Extract the [x, y] coordinate from the center of the cell holding the provided text.  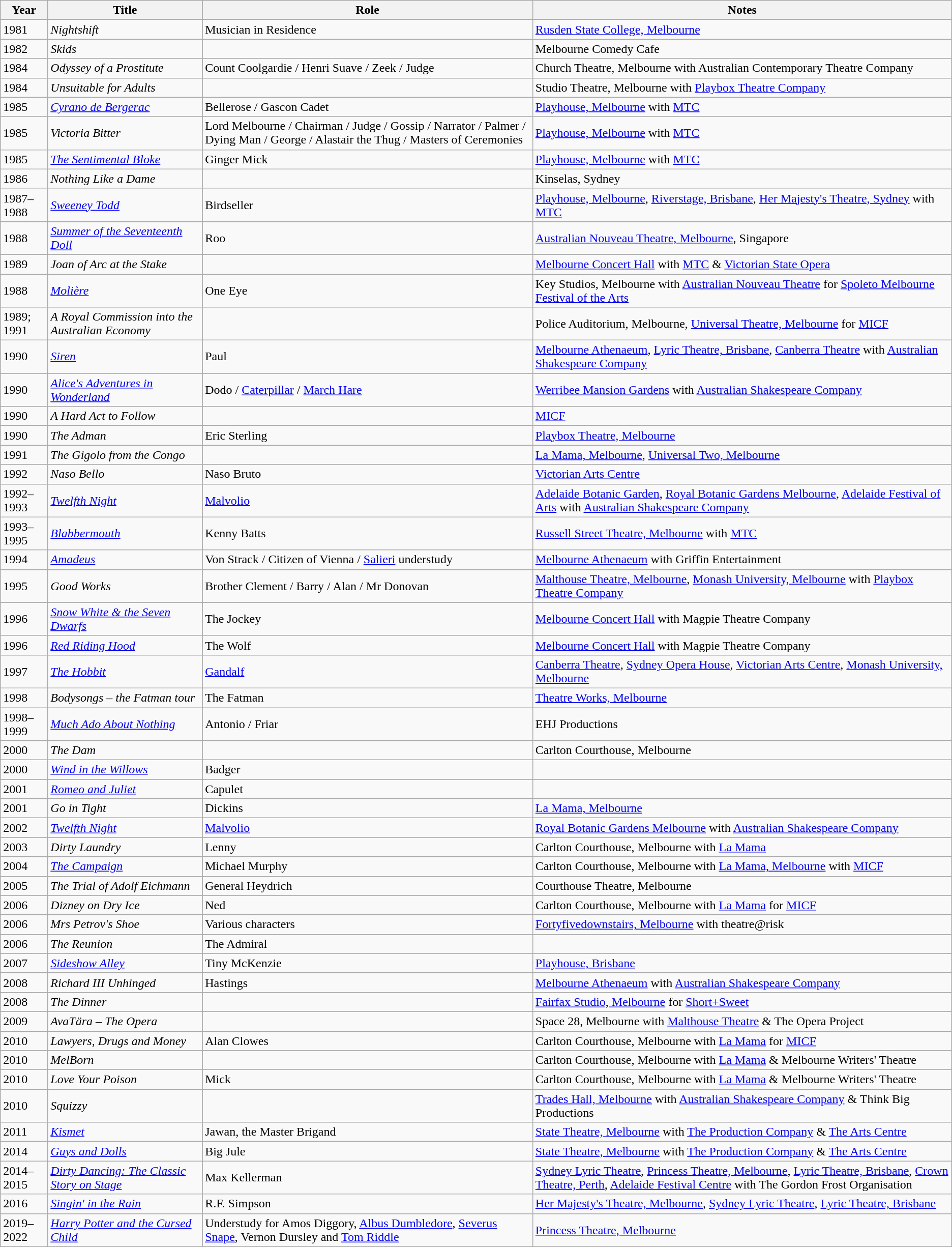
Rusden State College, Melbourne [742, 30]
2009 [24, 1021]
Dizney on Dry Ice [125, 905]
Love Your Poison [125, 1080]
1982 [24, 49]
Birdseller [368, 205]
General Heydrich [368, 886]
Amadeus [125, 560]
Kinselas, Sydney [742, 179]
Fairfax Studio, Melbourne for Short+Sweet [742, 1002]
1998 [24, 698]
Dirty Laundry [125, 847]
Kenny Batts [368, 533]
A Royal Commission into the Australian Economy [125, 324]
Bellerose / Gascon Cadet [368, 107]
Understudy for Amos Diggory, Albus Dumbledore, Severus Snape, Vernon Dursley and Tom Riddle [368, 1230]
The Dinner [125, 1002]
Melbourne Athenaeum with Griffin Entertainment [742, 560]
AvaTära – The Opera [125, 1021]
The Adman [125, 436]
2011 [24, 1132]
Studio Theatre, Melbourne with Playbox Theatre Company [742, 88]
Brother Clement / Barry / Alan / Mr Donovan [368, 586]
The Jockey [368, 619]
Dodo / Caterpillar / March Hare [368, 390]
Bodysongs – the Fatman tour [125, 698]
Year [24, 10]
Kismet [125, 1132]
Mick [368, 1080]
MICF [742, 416]
Carlton Courthouse, Melbourne with La Mama, Melbourne with MICF [742, 866]
1986 [24, 179]
Siren [125, 357]
Musician in Residence [368, 30]
Sweeney Todd [125, 205]
Adelaide Botanic Garden, Royal Botanic Gardens Melbourne, Adelaide Festival of Arts with Australian Shakespeare Company [742, 501]
Playbox Theatre, Melbourne [742, 436]
2002 [24, 828]
Romeo and Juliet [125, 789]
1989 [24, 264]
Badger [368, 770]
Odyssey of a Prostitute [125, 68]
The Admiral [368, 944]
Space 28, Melbourne with Malthouse Theatre & The Opera Project [742, 1021]
Alice's Adventures in Wonderland [125, 390]
Squizzy [125, 1106]
Dirty Dancing: The Classic Story on Stage [125, 1177]
R.F. Simpson [368, 1204]
Count Coolgardie / Henri Suave / Zeek / Judge [368, 68]
La Mama, Melbourne, Universal Two, Melbourne [742, 455]
EHJ Productions [742, 723]
Sideshow Alley [125, 963]
Naso Bruto [368, 474]
Her Majesty's Theatre, Melbourne, Sydney Lyric Theatre, Lyric Theatre, Brisbane [742, 1204]
2003 [24, 847]
Red Riding Hood [125, 645]
Trades Hall, Melbourne with Australian Shakespeare Company & Think Big Productions [742, 1106]
1992 [24, 474]
Wind in the Willows [125, 770]
Singin' in the Rain [125, 1204]
Playhouse, Brisbane [742, 963]
Australian Nouveau Theatre, Melbourne, Singapore [742, 238]
1997 [24, 672]
The Campaign [125, 866]
Eric Sterling [368, 436]
Victorian Arts Centre [742, 474]
Molière [125, 290]
Naso Bello [125, 474]
Melbourne Concert Hall with MTC & Victorian State Opera [742, 264]
Roo [368, 238]
The Dam [125, 750]
Unsuitable for Adults [125, 88]
Go in Tight [125, 808]
Malthouse Theatre, Melbourne, Monash University, Melbourne with Playbox Theatre Company [742, 586]
Tiny McKenzie [368, 963]
2016 [24, 1204]
1992–1993 [24, 501]
Playhouse, Melbourne, Riverstage, Brisbane, Her Majesty's Theatre, Sydney with MTC [742, 205]
Michael Murphy [368, 866]
1995 [24, 586]
Snow White & the Seven Dwarfs [125, 619]
2007 [24, 963]
Melbourne Athenaeum with Australian Shakespeare Company [742, 982]
Russell Street Theatre, Melbourne with MTC [742, 533]
The Fatman [368, 698]
2005 [24, 886]
2019–2022 [24, 1230]
Courthouse Theatre, Melbourne [742, 886]
Good Works [125, 586]
Skids [125, 49]
Capulet [368, 789]
Title [125, 10]
Victoria Bitter [125, 133]
Joan of Arc at the Stake [125, 264]
1993–1995 [24, 533]
Notes [742, 10]
Big Jule [368, 1151]
1987–1988 [24, 205]
One Eye [368, 290]
Police Auditorium, Melbourne, Universal Theatre, Melbourne for MICF [742, 324]
Guys and Dolls [125, 1151]
Harry Potter and the Cursed Child [125, 1230]
Lord Melbourne / Chairman / Judge / Gossip / Narrator / Palmer / Dying Man / George / Alastair the Thug / Masters of Ceremonies [368, 133]
A Hard Act to Follow [125, 416]
The Hobbit [125, 672]
Key Studios, Melbourne with Australian Nouveau Theatre for Spoleto Melbourne Festival of the Arts [742, 290]
Church Theatre, Melbourne with Australian Contemporary Theatre Company [742, 68]
Ned [368, 905]
Summer of the Seventeenth Doll [125, 238]
2014–2015 [24, 1177]
Cyrano de Bergerac [125, 107]
Much Ado About Nothing [125, 723]
Alan Clowes [368, 1040]
Fortyfivedownstairs, Melbourne with theatre@risk [742, 924]
Max Kellerman [368, 1177]
The Reunion [125, 944]
2014 [24, 1151]
Paul [368, 357]
Mrs Petrov's Shoe [125, 924]
Jawan, the Master Brigand [368, 1132]
Nightshift [125, 30]
Role [368, 10]
The Trial of Adolf Eichmann [125, 886]
Carlton Courthouse, Melbourne with La Mama [742, 847]
Melbourne Athenaeum, Lyric Theatre, Brisbane, Canberra Theatre with Australian Shakespeare Company [742, 357]
Lawyers, Drugs and Money [125, 1040]
Carlton Courthouse, Melbourne [742, 750]
MelBorn [125, 1060]
Melbourne Comedy Cafe [742, 49]
Canberra Theatre, Sydney Opera House, Victorian Arts Centre, Monash University, Melbourne [742, 672]
Hastings [368, 982]
La Mama, Melbourne [742, 808]
Royal Botanic Gardens Melbourne with Australian Shakespeare Company [742, 828]
The Sentimental Bloke [125, 159]
Ginger Mick [368, 159]
Theatre Works, Melbourne [742, 698]
1994 [24, 560]
1991 [24, 455]
The Wolf [368, 645]
1998–1999 [24, 723]
Blabbermouth [125, 533]
Lenny [368, 847]
Werribee Mansion Gardens with Australian Shakespeare Company [742, 390]
Princess Theatre, Melbourne [742, 1230]
Nothing Like a Dame [125, 179]
Antonio / Friar [368, 723]
Various characters [368, 924]
1989; 1991 [24, 324]
Gandalf [368, 672]
Von Strack / Citizen of Vienna / Salieri understudy [368, 560]
Richard III Unhinged [125, 982]
2004 [24, 866]
Dickins [368, 808]
The Gigolo from the Congo [125, 455]
1981 [24, 30]
